Locate the cell with the specified text and output its (X, Y) center coordinate. 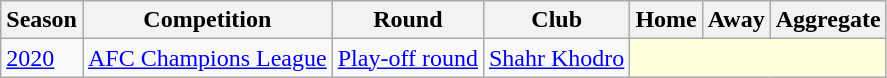
2020 (42, 58)
Season (42, 20)
Aggregate (828, 20)
Competition (207, 20)
Home (666, 20)
Play-off round (408, 58)
Club (556, 20)
Shahr Khodro (556, 58)
Round (408, 20)
Away (736, 20)
AFC Champions League (207, 58)
